Extract the [X, Y] coordinate from the center of the cell holding the provided text.  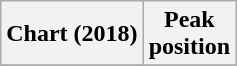
Chart (2018) [72, 34]
Peakposition [189, 34]
